Provide the [x, y] coordinate of the cell's center where the given text is located.  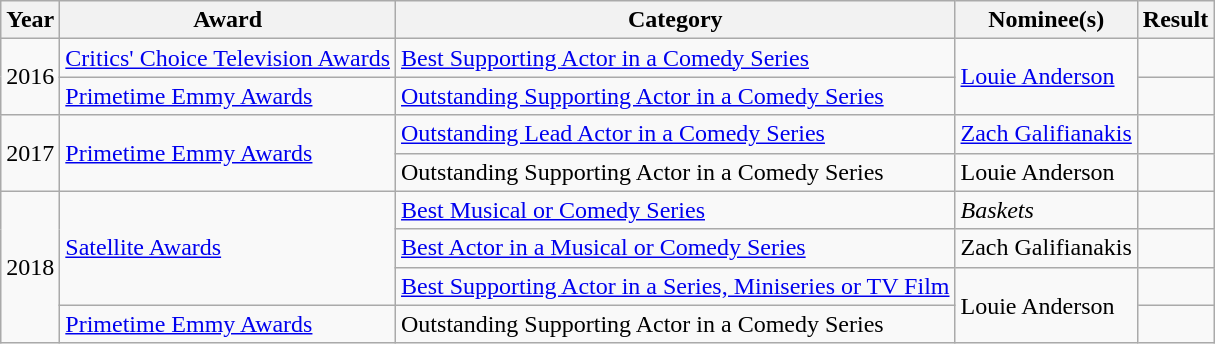
Best Supporting Actor in a Series, Miniseries or TV Film [676, 286]
Outstanding Lead Actor in a Comedy Series [676, 134]
2016 [30, 77]
Satellite Awards [228, 248]
Result [1175, 20]
Best Actor in a Musical or Comedy Series [676, 248]
2018 [30, 267]
Best Musical or Comedy Series [676, 210]
Nominee(s) [1046, 20]
Best Supporting Actor in a Comedy Series [676, 58]
2017 [30, 153]
Year [30, 20]
Category [676, 20]
Critics' Choice Television Awards [228, 58]
Baskets [1046, 210]
Award [228, 20]
